Find where the given text appears and provide that cell's center as (x, y) coordinate. 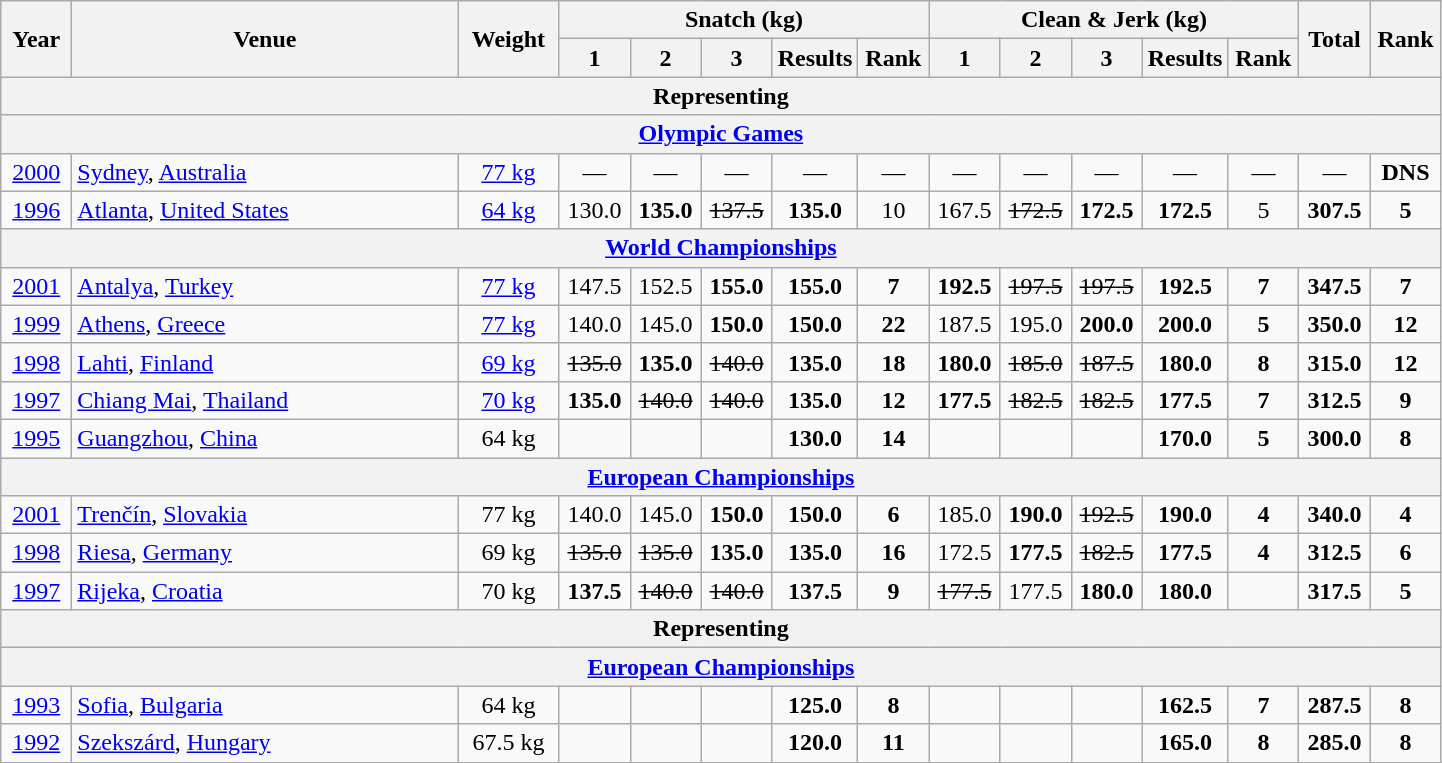
Atlanta, United States (265, 210)
147.5 (594, 286)
Lahti, Finland (265, 362)
Rijeka, Croatia (265, 591)
165.0 (1185, 743)
162.5 (1185, 705)
125.0 (815, 705)
307.5 (1334, 210)
16 (894, 553)
22 (894, 324)
Szekszárd, Hungary (265, 743)
Clean & Jerk (kg) (1114, 20)
Sydney, Australia (265, 172)
285.0 (1334, 743)
347.5 (1334, 286)
67.5 kg (508, 743)
2000 (36, 172)
14 (894, 438)
Olympic Games (721, 134)
340.0 (1334, 515)
1996 (36, 210)
170.0 (1185, 438)
Chiang Mai, Thailand (265, 400)
300.0 (1334, 438)
167.5 (964, 210)
18 (894, 362)
Sofia, Bulgaria (265, 705)
10 (894, 210)
350.0 (1334, 324)
287.5 (1334, 705)
1993 (36, 705)
315.0 (1334, 362)
195.0 (1036, 324)
Guangzhou, China (265, 438)
Trenčín, Slovakia (265, 515)
1999 (36, 324)
11 (894, 743)
Year (36, 39)
1992 (36, 743)
Weight (508, 39)
Athens, Greece (265, 324)
152.5 (666, 286)
World Championships (721, 248)
Total (1334, 39)
DNS (1406, 172)
120.0 (815, 743)
Antalya, Turkey (265, 286)
1995 (36, 438)
Venue (265, 39)
Riesa, Germany (265, 553)
317.5 (1334, 591)
Snatch (kg) (744, 20)
